Output the (X, Y) coordinate of the center of the cell containing the given text.  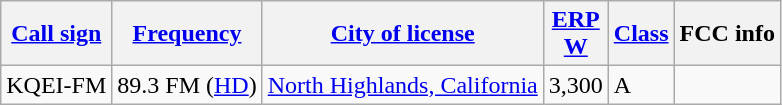
3,300 (576, 85)
Frequency (187, 34)
Class (641, 34)
ERPW (576, 34)
KQEI-FM (56, 85)
City of license (402, 34)
Call sign (56, 34)
A (641, 85)
North Highlands, California (402, 85)
89.3 FM (HD) (187, 85)
FCC info (727, 34)
